Return the (x, y) coordinate for the center point of the cell that contains the specified text.  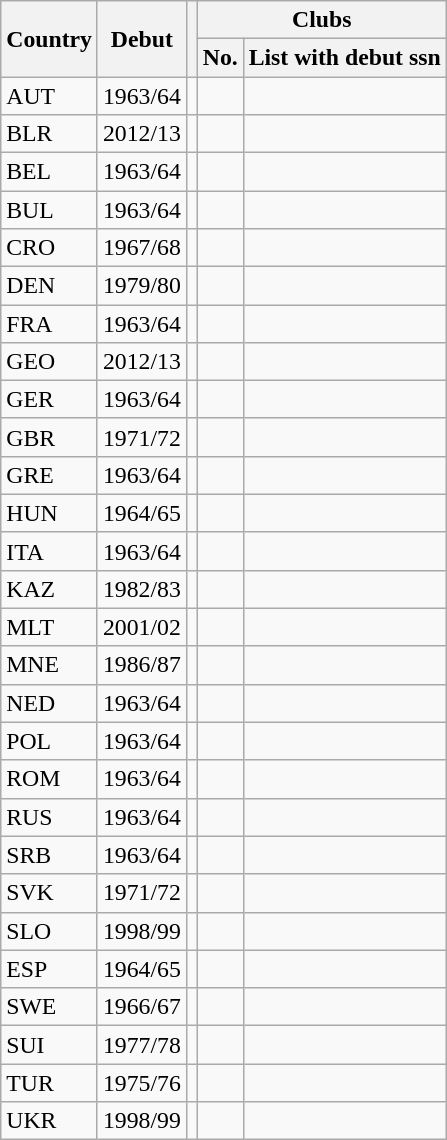
SVK (50, 893)
DEN (50, 285)
GEO (50, 361)
2001/02 (142, 627)
1986/87 (142, 665)
SWE (50, 1007)
CRO (50, 247)
ITA (50, 551)
SUI (50, 1045)
Clubs (322, 20)
SLO (50, 931)
ROM (50, 779)
GBR (50, 437)
KAZ (50, 589)
TUR (50, 1083)
1977/78 (142, 1045)
HUN (50, 513)
1966/67 (142, 1007)
GER (50, 399)
SRB (50, 855)
RUS (50, 817)
1975/76 (142, 1083)
POL (50, 741)
FRA (50, 323)
BLR (50, 133)
Debut (142, 39)
MLT (50, 627)
NED (50, 703)
UKR (50, 1121)
GRE (50, 475)
BEL (50, 171)
BUL (50, 209)
No. (220, 58)
1982/83 (142, 589)
1979/80 (142, 285)
ESP (50, 969)
MNE (50, 665)
Country (50, 39)
List with debut ssn (344, 58)
1967/68 (142, 247)
AUT (50, 96)
